Identify which cell holds the provided text, then report its [X, Y] central coordinate. 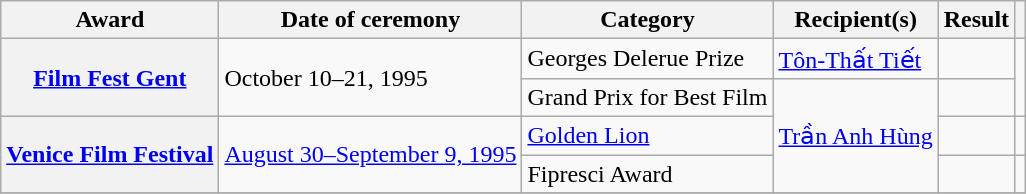
Georges Delerue Prize [648, 59]
Date of ceremony [370, 20]
Golden Lion [648, 135]
August 30–September 9, 1995 [370, 154]
Grand Prix for Best Film [648, 97]
Recipient(s) [856, 20]
Fipresci Award [648, 173]
Film Fest Gent [110, 78]
Tôn-Thất Tiết [856, 59]
Award [110, 20]
Result [976, 20]
Trần Anh Hùng [856, 135]
Venice Film Festival [110, 154]
Category [648, 20]
October 10–21, 1995 [370, 78]
